Find where the given text appears and provide that cell's center as [X, Y] coordinate. 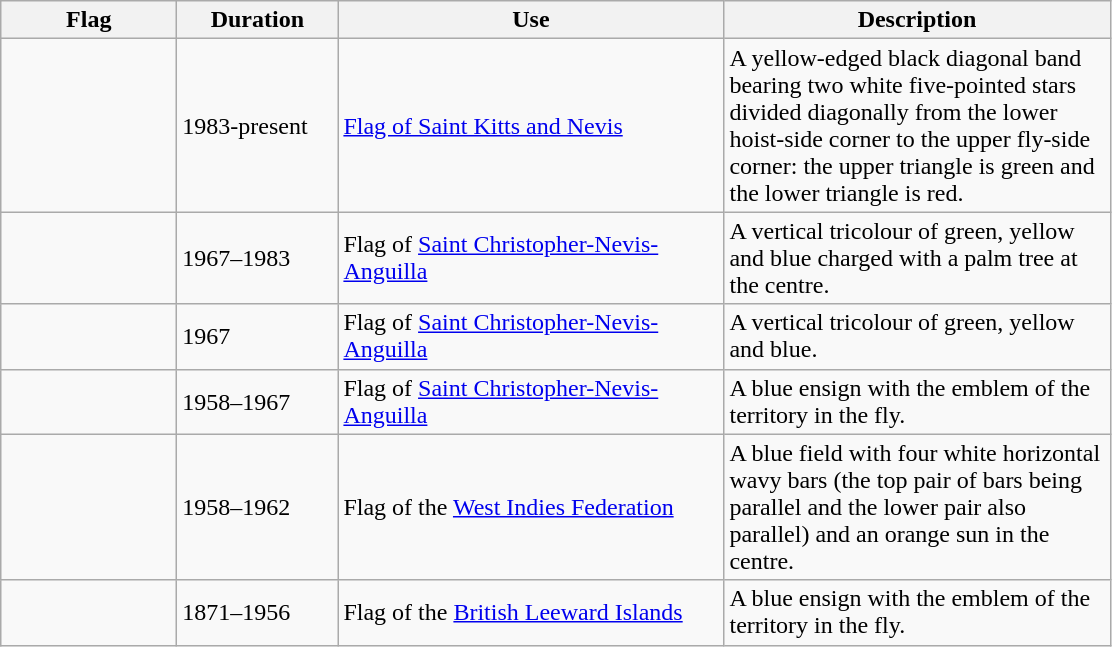
A vertical tricolour of green, yellow and blue. [917, 336]
1958–1967 [258, 402]
1958–1962 [258, 507]
1967 [258, 336]
Flag of the British Leeward Islands [531, 612]
1967–1983 [258, 258]
Use [531, 20]
1983-present [258, 126]
Flag of Saint Kitts and Nevis [531, 126]
1871–1956 [258, 612]
A vertical tricolour of green, yellow and blue charged with a palm tree at the centre. [917, 258]
Duration [258, 20]
Description [917, 20]
Flag [89, 20]
Flag of the West Indies Federation [531, 507]
